Provide the (X, Y) coordinate of the cell's center where the given text is located.  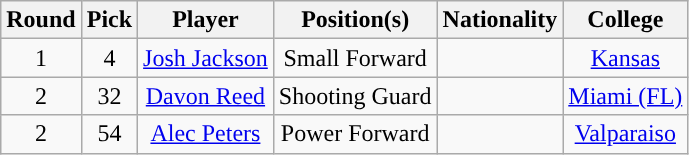
Shooting Guard (355, 96)
Miami (FL) (626, 96)
Nationality (500, 20)
Pick (109, 20)
Josh Jackson (206, 58)
54 (109, 134)
1 (41, 58)
32 (109, 96)
Round (41, 20)
Power Forward (355, 134)
Valparaiso (626, 134)
Alec Peters (206, 134)
Kansas (626, 58)
Position(s) (355, 20)
Davon Reed (206, 96)
Player (206, 20)
4 (109, 58)
Small Forward (355, 58)
College (626, 20)
